Output the [X, Y] coordinate of the center of the cell containing the given text.  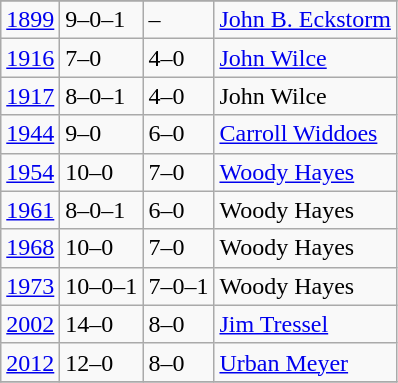
1973 [30, 286]
7–0–1 [178, 286]
1961 [30, 210]
Urban Meyer [305, 362]
John B. Eckstorm [305, 20]
1917 [30, 96]
9–0–1 [102, 20]
1968 [30, 248]
10–0–1 [102, 286]
2002 [30, 324]
– [178, 20]
1954 [30, 172]
2012 [30, 362]
1916 [30, 58]
Carroll Widdoes [305, 134]
9–0 [102, 134]
12–0 [102, 362]
Jim Tressel [305, 324]
1899 [30, 20]
1944 [30, 134]
14–0 [102, 324]
